From the cell containing the given text, extract its center point as (x, y) coordinate. 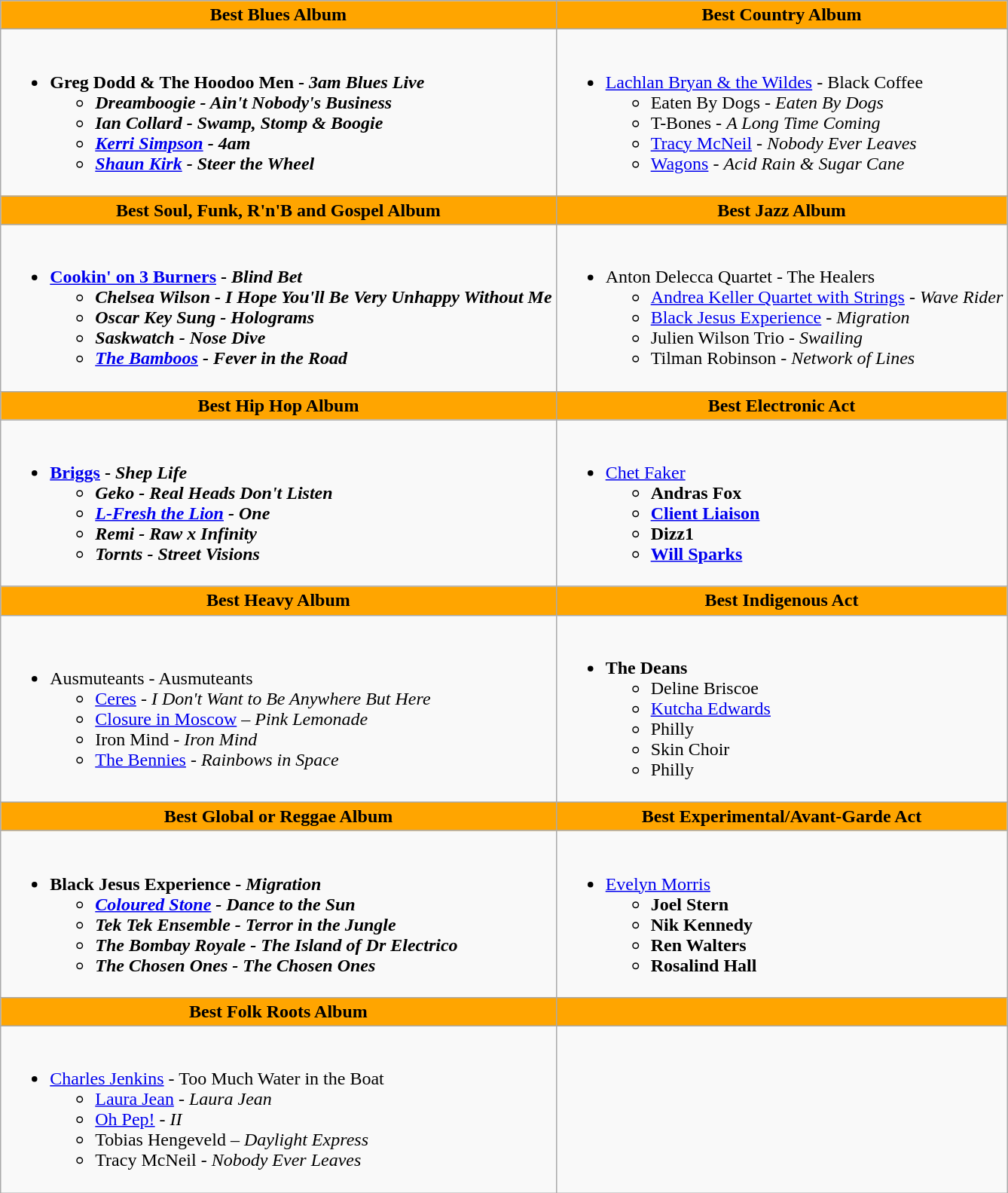
Chet FakerAndras FoxClient LiaisonDizz1Will Sparks (782, 503)
Best Indigenous Act (782, 601)
Evelyn MorrisJoel SternNik KennedyRen WaltersRosalind Hall (782, 913)
Best Electronic Act (782, 405)
Best Jazz Album (782, 210)
The DeansDeline BriscoeKutcha EdwardsPhillySkin ChoirPhilly (782, 708)
Best Heavy Album (279, 601)
Briggs - Shep LifeGeko - Real Heads Don't ListenL-Fresh the Lion - OneRemi - Raw x InfinityTornts - Street Visions (279, 503)
Best Global or Reggae Album (279, 816)
Best Folk Roots Album (279, 1011)
Best Soul, Funk, R'n'B and Gospel Album (279, 210)
Best Hip Hop Album (279, 405)
Best Experimental/Avant-Garde Act (782, 816)
Best Country Album (782, 15)
Charles Jenkins - Too Much Water in the BoatLaura Jean - Laura JeanOh Pep! - IITobias Hengeveld – Daylight ExpressTracy McNeil - Nobody Ever Leaves (279, 1109)
Best Blues Album (279, 15)
